From the cell containing the given text, extract its center point as [x, y] coordinate. 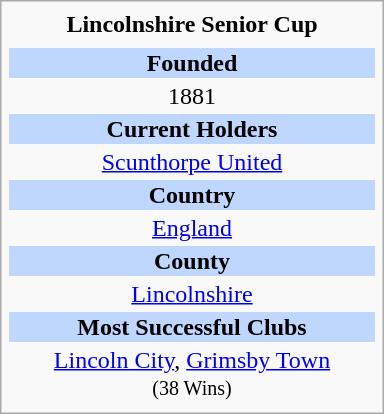
Most Successful Clubs [192, 327]
County [192, 261]
Current Holders [192, 129]
Founded [192, 63]
England [192, 228]
Lincolnshire [192, 294]
Lincolnshire Senior Cup [192, 24]
Lincoln City, Grimsby Town(38 Wins) [192, 374]
1881 [192, 96]
Country [192, 195]
Scunthorpe United [192, 162]
